Locate the cell with the specified text and output its (x, y) center coordinate. 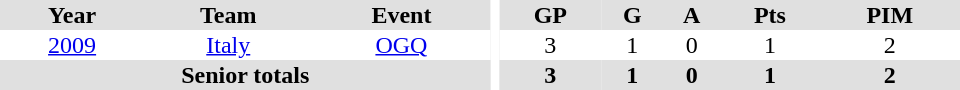
A (692, 15)
Senior totals (245, 75)
Italy (228, 45)
Pts (770, 15)
OGQ (401, 45)
G (632, 15)
PIM (890, 15)
Event (401, 15)
2009 (72, 45)
GP (550, 15)
Year (72, 15)
Team (228, 15)
